Pinpoint the cell where the given text exists, returning its (x, y) midpoint coordinate. 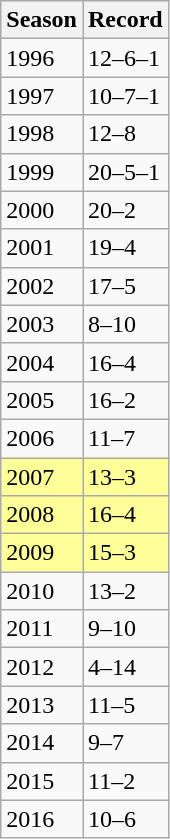
11–5 (125, 705)
2007 (42, 477)
2012 (42, 667)
2011 (42, 629)
15–3 (125, 553)
2009 (42, 553)
2004 (42, 362)
16–2 (125, 400)
19–4 (125, 248)
Record (125, 20)
1999 (42, 172)
9–7 (125, 743)
2010 (42, 591)
2006 (42, 438)
10–7–1 (125, 96)
2016 (42, 819)
1996 (42, 58)
1997 (42, 96)
13–2 (125, 591)
2002 (42, 286)
11–2 (125, 781)
13–3 (125, 477)
20–5–1 (125, 172)
2008 (42, 515)
Season (42, 20)
4–14 (125, 667)
20–2 (125, 210)
2005 (42, 400)
8–10 (125, 324)
17–5 (125, 286)
12–6–1 (125, 58)
2013 (42, 705)
2015 (42, 781)
11–7 (125, 438)
10–6 (125, 819)
2014 (42, 743)
12–8 (125, 134)
2001 (42, 248)
2003 (42, 324)
2000 (42, 210)
1998 (42, 134)
9–10 (125, 629)
